Extract the [x, y] coordinate from the center of the cell holding the provided text.  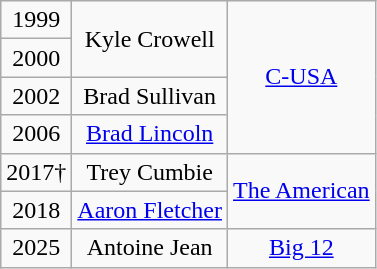
Big 12 [301, 248]
2002 [36, 96]
Brad Lincoln [150, 134]
2006 [36, 134]
C-USA [301, 77]
2018 [36, 210]
2000 [36, 58]
The American [301, 191]
Kyle Crowell [150, 39]
2017† [36, 172]
Brad Sullivan [150, 96]
Trey Cumbie [150, 172]
2025 [36, 248]
Aaron Fletcher [150, 210]
1999 [36, 20]
Antoine Jean [150, 248]
